Identify which cell holds the provided text, then report its [X, Y] central coordinate. 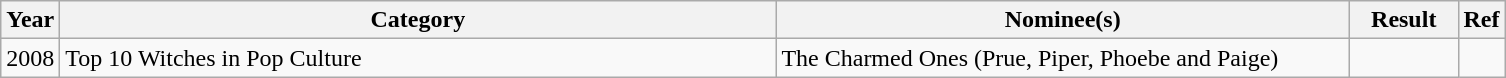
The Charmed Ones (Prue, Piper, Phoebe and Paige) [1063, 58]
Year [30, 20]
Result [1404, 20]
Ref [1482, 20]
Nominee(s) [1063, 20]
Category [418, 20]
Top 10 Witches in Pop Culture [418, 58]
2008 [30, 58]
